Output the [x, y] coordinate of the center of the cell containing the given text.  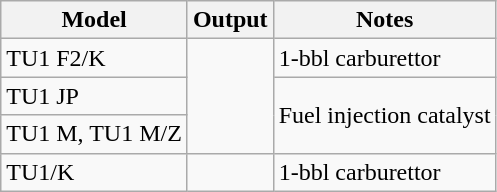
TU1 M, TU1 M/Z [94, 134]
TU1 F2/K [94, 58]
Notes [384, 20]
Output [230, 20]
TU1/K [94, 172]
TU1 JP [94, 96]
Fuel injection catalyst [384, 115]
Model [94, 20]
